Determine the [x, y] coordinate at the center of the cell enclosing the given text.  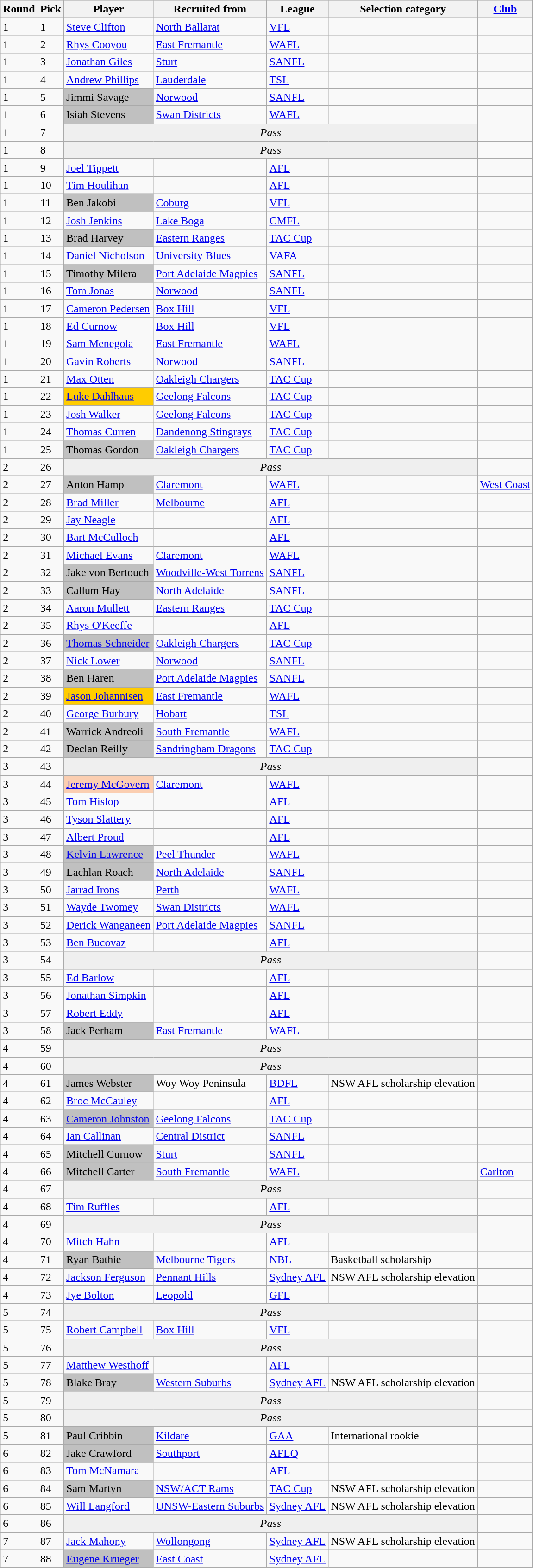
47 [50, 837]
Club [505, 9]
78 [50, 1383]
Robert Campbell [108, 1330]
League [297, 9]
Warrick Andreoli [108, 731]
GAA [297, 1436]
NBL [297, 1259]
Brad Harvey [108, 238]
GFL [297, 1295]
44 [50, 784]
Lauderdale [210, 80]
19 [50, 344]
Pennant Hills [210, 1277]
Declan Reilly [108, 749]
49 [50, 872]
63 [50, 1119]
BDFL [297, 1084]
CMFL [297, 221]
Coburg [210, 203]
VAFA [297, 256]
Thomas Gordon [108, 449]
9 [50, 167]
Jackson Ferguson [108, 1277]
Daniel Nicholson [108, 256]
54 [50, 960]
Selection category [403, 9]
Ben Jakobi [108, 203]
Mitchell Curnow [108, 1154]
Ben Bucovaz [108, 942]
George Burbury [108, 713]
Michael Evans [108, 555]
80 [50, 1418]
85 [50, 1506]
Max Otten [108, 379]
46 [50, 819]
13 [50, 238]
Sam Martyn [108, 1488]
70 [50, 1242]
Jason Johannisen [108, 696]
41 [50, 731]
Albert Proud [108, 837]
Jonathan Simpkin [108, 995]
Kelvin Lawrence [108, 855]
Tim Houlihan [108, 185]
75 [50, 1330]
Tim Ruffles [108, 1207]
Recruited from [210, 9]
21 [50, 379]
35 [50, 626]
52 [50, 925]
26 [50, 467]
27 [50, 484]
UNSW-Eastern Suburbs [210, 1506]
65 [50, 1154]
Jake von Bertouch [108, 573]
Southport [210, 1453]
Callum Hay [108, 590]
81 [50, 1436]
Melbourne Tigers [210, 1259]
Thomas Curren [108, 432]
Lake Boga [210, 221]
Will Langford [108, 1506]
39 [50, 696]
Perth [210, 890]
37 [50, 661]
Jake Crawford [108, 1453]
51 [50, 907]
Ed Curnow [108, 326]
Wayde Twomey [108, 907]
Gavin Roberts [108, 361]
Dandenong Stingrays [210, 432]
Cameron Johnston [108, 1119]
Ben Haren [108, 678]
30 [50, 538]
87 [50, 1541]
56 [50, 995]
43 [50, 766]
71 [50, 1259]
82 [50, 1453]
NSW/ACT Rams [210, 1488]
James Webster [108, 1084]
67 [50, 1189]
76 [50, 1348]
Central District [210, 1136]
86 [50, 1524]
Robert Eddy [108, 1013]
Joel Tippett [108, 167]
88 [50, 1559]
Ian Callinan [108, 1136]
17 [50, 309]
Woodville-West Torrens [210, 573]
66 [50, 1171]
Hobart [210, 713]
72 [50, 1277]
Jack Mahony [108, 1541]
Andrew Phillips [108, 80]
Anton Hamp [108, 484]
Jye Bolton [108, 1295]
24 [50, 432]
Jeremy McGovern [108, 784]
Tom McNamara [108, 1471]
48 [50, 855]
Round [19, 9]
Peel Thunder [210, 855]
Jonathan Giles [108, 62]
29 [50, 520]
Wollongong [210, 1541]
84 [50, 1488]
Cameron Pedersen [108, 309]
36 [50, 643]
Sam Menegola [108, 344]
Melbourne [210, 502]
University Blues [210, 256]
Tom Jonas [108, 291]
73 [50, 1295]
62 [50, 1101]
Tom Hislop [108, 802]
West Coast [505, 484]
Timothy Milera [108, 273]
55 [50, 978]
Isiah Stevens [108, 115]
Leopold [210, 1295]
Paul Cribbin [108, 1436]
Nick Lower [108, 661]
40 [50, 713]
42 [50, 749]
18 [50, 326]
Brad Miller [108, 502]
10 [50, 185]
79 [50, 1401]
32 [50, 573]
12 [50, 221]
Josh Jenkins [108, 221]
International rookie [403, 1436]
16 [50, 291]
22 [50, 397]
33 [50, 590]
Josh Walker [108, 414]
20 [50, 361]
Jarrad Irons [108, 890]
Carlton [505, 1171]
Steve Clifton [108, 27]
53 [50, 942]
58 [50, 1030]
AFLQ [297, 1453]
Blake Bray [108, 1383]
15 [50, 273]
Rhys O'Keeffe [108, 626]
Basketball scholarship [403, 1259]
14 [50, 256]
Sandringham Dragons [210, 749]
68 [50, 1207]
Thomas Schneider [108, 643]
North Ballarat [210, 27]
50 [50, 890]
Pick [50, 9]
83 [50, 1471]
Woy Woy Peninsula [210, 1084]
23 [50, 414]
31 [50, 555]
Kildare [210, 1436]
59 [50, 1048]
Aaron Mullett [108, 608]
East Coast [210, 1559]
74 [50, 1312]
45 [50, 802]
Ed Barlow [108, 978]
8 [50, 150]
64 [50, 1136]
Ryan Bathie [108, 1259]
Luke Dahlhaus [108, 397]
Broc McCauley [108, 1101]
Rhys Cooyou [108, 44]
Matthew Westhoff [108, 1365]
69 [50, 1224]
Eugene Krueger [108, 1559]
Mitch Hahn [108, 1242]
77 [50, 1365]
Tyson Slattery [108, 819]
Jay Neagle [108, 520]
11 [50, 203]
57 [50, 1013]
Derick Wanganeen [108, 925]
28 [50, 502]
Bart McCulloch [108, 538]
61 [50, 1084]
38 [50, 678]
34 [50, 608]
Western Suburbs [210, 1383]
Jimmi Savage [108, 97]
Jack Perham [108, 1030]
60 [50, 1066]
25 [50, 449]
Mitchell Carter [108, 1171]
Player [108, 9]
Lachlan Roach [108, 872]
